Find where the given text appears and provide that cell's center as [X, Y] coordinate. 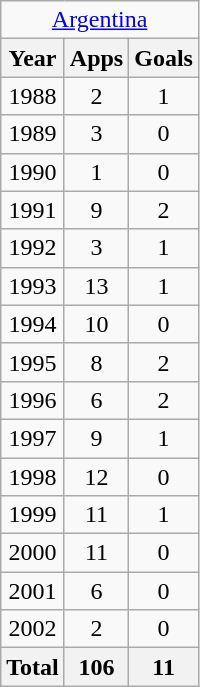
1996 [33, 400]
Goals [164, 58]
12 [96, 477]
1988 [33, 96]
1998 [33, 477]
1990 [33, 172]
Total [33, 667]
Argentina [100, 20]
1997 [33, 438]
10 [96, 324]
1994 [33, 324]
1999 [33, 515]
Year [33, 58]
2001 [33, 591]
2000 [33, 553]
8 [96, 362]
Apps [96, 58]
13 [96, 286]
106 [96, 667]
2002 [33, 629]
1995 [33, 362]
1992 [33, 248]
1991 [33, 210]
1989 [33, 134]
1993 [33, 286]
